Find where the given text appears and provide that cell's center as (x, y) coordinate. 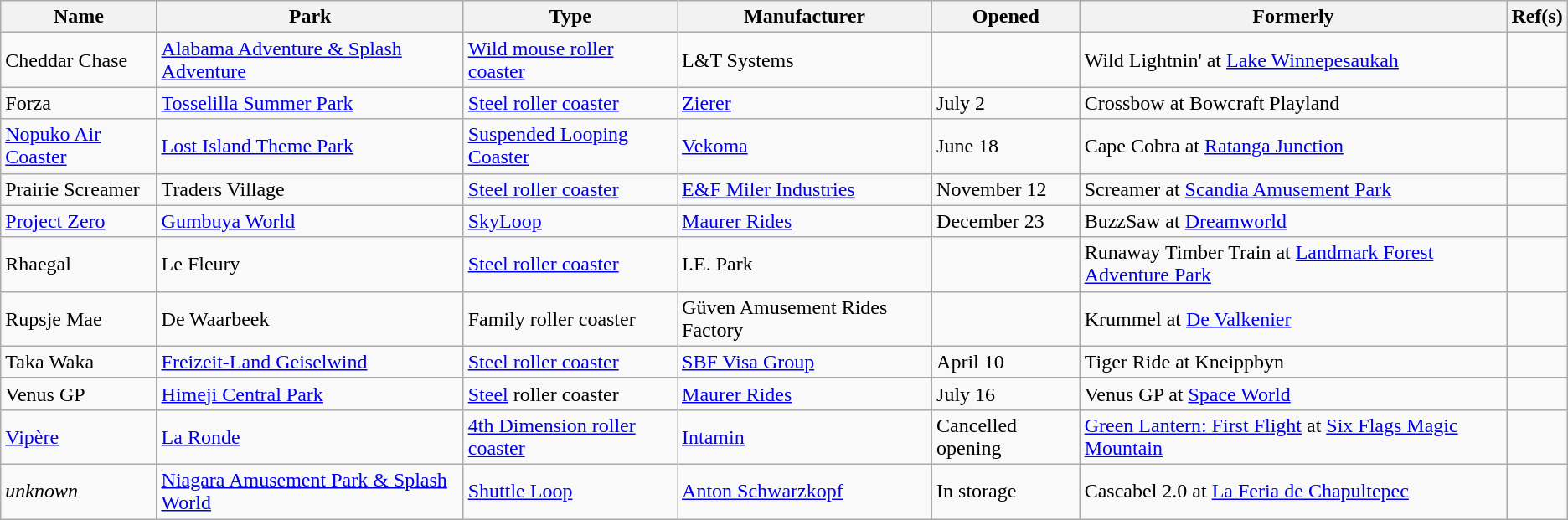
Park (310, 17)
Cape Cobra at Ratanga Junction (1293, 146)
Formerly (1293, 17)
unknown (79, 491)
Taka Waka (79, 362)
I.E. Park (805, 265)
June 18 (1007, 146)
Screamer at Scandia Amusement Park (1293, 189)
Family roller coaster (570, 318)
L&T Systems (805, 60)
July 2 (1007, 103)
Cancelled opening (1007, 437)
La Ronde (310, 437)
November 12 (1007, 189)
Cascabel 2.0 at La Feria de Chapultepec (1293, 491)
Freizeit-Land Geiselwind (310, 362)
July 16 (1007, 394)
SBF Visa Group (805, 362)
Alabama Adventure & Splash Adventure (310, 60)
Lost Island Theme Park (310, 146)
Vekoma (805, 146)
Manufacturer (805, 17)
Prairie Screamer (79, 189)
Venus GP at Space World (1293, 394)
April 10 (1007, 362)
Runaway Timber Train at Landmark Forest Adventure Park (1293, 265)
Nopuko Air Coaster (79, 146)
In storage (1007, 491)
Vipère (79, 437)
Cheddar Chase (79, 60)
Rupsje Mae (79, 318)
Wild mouse roller coaster (570, 60)
Rhaegal (79, 265)
SkyLoop (570, 221)
BuzzSaw at Dreamworld (1293, 221)
Intamin (805, 437)
Crossbow at Bowcraft Playland (1293, 103)
Güven Amusement Rides Factory (805, 318)
Krummel at De Valkenier (1293, 318)
Le Fleury (310, 265)
Wild Lightnin' at Lake Winnepesaukah (1293, 60)
Venus GP (79, 394)
Himeji Central Park (310, 394)
Anton Schwarzkopf (805, 491)
Gumbuya World (310, 221)
De Waarbeek (310, 318)
Tosselilla Summer Park (310, 103)
Niagara Amusement Park & Splash World (310, 491)
Opened (1007, 17)
Ref(s) (1537, 17)
Type (570, 17)
Tiger Ride at Kneippbyn (1293, 362)
Traders Village (310, 189)
Name (79, 17)
Suspended Looping Coaster (570, 146)
Project Zero (79, 221)
December 23 (1007, 221)
Shuttle Loop (570, 491)
Green Lantern: First Flight at Six Flags Magic Mountain (1293, 437)
Zierer (805, 103)
E&F Miler Industries (805, 189)
Forza (79, 103)
4th Dimension roller coaster (570, 437)
